Output the [X, Y] coordinate of the center of the cell containing the given text.  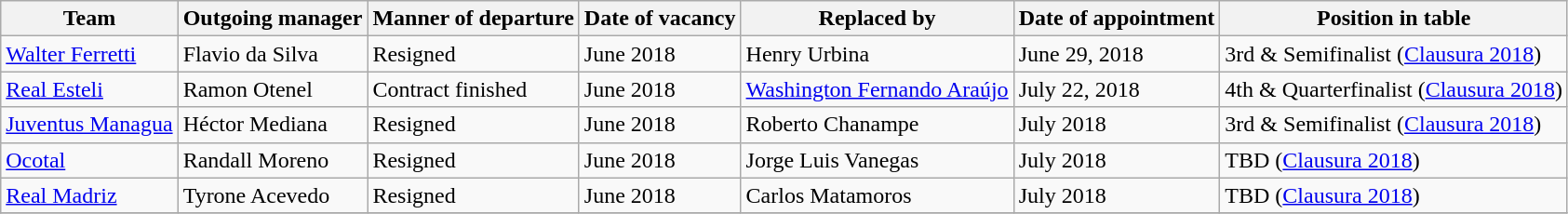
Randall Moreno [273, 160]
4th & Quarterfinalist (Clausura 2018) [1394, 89]
Ramon Otenel [273, 89]
Flavio da Silva [273, 54]
Ocotal [89, 160]
Héctor Mediana [273, 125]
Real Madriz [89, 195]
Henry Urbina [877, 54]
Team [89, 19]
Manner of departure [473, 19]
Replaced by [877, 19]
Walter Ferretti [89, 54]
Washington Fernando Araújo [877, 89]
Position in table [1394, 19]
Date of vacancy [660, 19]
Jorge Luis Vanegas [877, 160]
Roberto Chanampe [877, 125]
Real Esteli [89, 89]
Outgoing manager [273, 19]
Contract finished [473, 89]
Juventus Managua [89, 125]
June 29, 2018 [1117, 54]
Tyrone Acevedo [273, 195]
Date of appointment [1117, 19]
July 22, 2018 [1117, 89]
Carlos Matamoros [877, 195]
